For the text-containing cell, return its midpoint in [x, y] coordinate format. 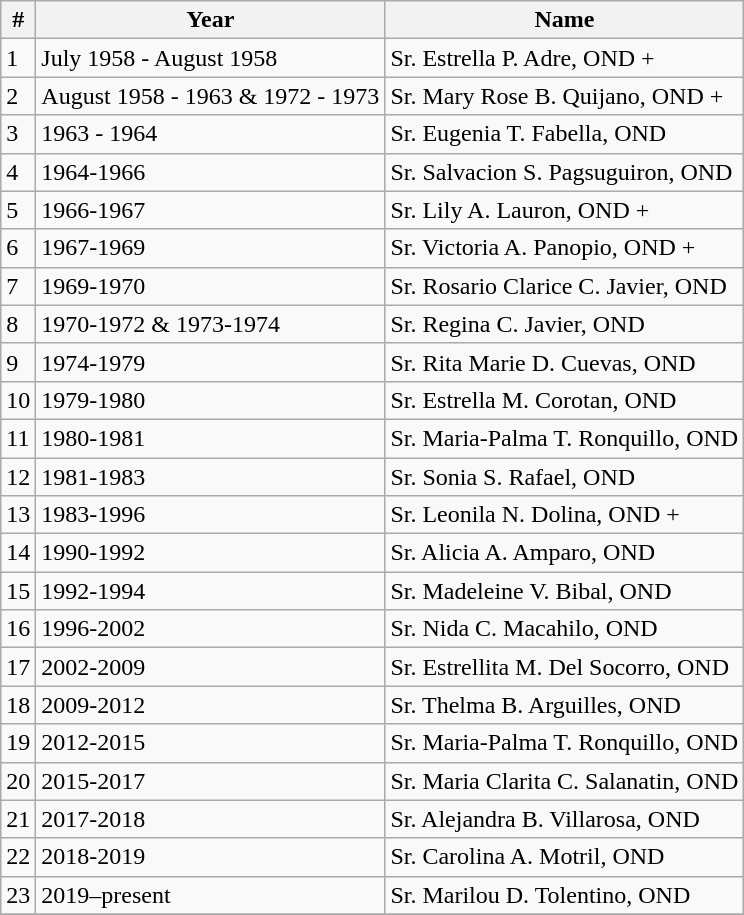
11 [18, 438]
1969-1970 [210, 286]
1992-1994 [210, 591]
2002-2009 [210, 667]
13 [18, 515]
Sr. Rosario Clarice C. Javier, OND [564, 286]
21 [18, 819]
Sr. Nida C. Macahilo, OND [564, 629]
8 [18, 324]
7 [18, 286]
1990-1992 [210, 553]
12 [18, 477]
Sr. Alejandra B. Villarosa, OND [564, 819]
15 [18, 591]
1983-1996 [210, 515]
Year [210, 20]
Sr. Carolina A. Motril, OND [564, 857]
August 1958 - 1963 & 1972 - 1973 [210, 96]
17 [18, 667]
2 [18, 96]
19 [18, 743]
1996-2002 [210, 629]
Sr. Regina C. Javier, OND [564, 324]
Sr. Estrellita M. Del Socorro, OND [564, 667]
16 [18, 629]
Sr. Estrella P. Adre, OND + [564, 58]
9 [18, 362]
Sr. Thelma B. Arguilles, OND [564, 705]
Sr. Maria Clarita C. Salanatin, OND [564, 781]
4 [18, 172]
Sr. Victoria A. Panopio, OND + [564, 248]
1964-1966 [210, 172]
1981-1983 [210, 477]
2019–present [210, 895]
1980-1981 [210, 438]
1974-1979 [210, 362]
Sr. Rita Marie D. Cuevas, OND [564, 362]
1 [18, 58]
20 [18, 781]
2012-2015 [210, 743]
18 [18, 705]
Sr. Eugenia T. Fabella, OND [564, 134]
Sr. Madeleine V. Bibal, OND [564, 591]
Sr. Marilou D. Tolentino, OND [564, 895]
Sr. Lily A. Lauron, OND + [564, 210]
23 [18, 895]
14 [18, 553]
Sr. Mary Rose B. Quijano, OND + [564, 96]
3 [18, 134]
1979-1980 [210, 400]
2017-2018 [210, 819]
# [18, 20]
2015-2017 [210, 781]
Sr. Estrella M. Corotan, OND [564, 400]
Sr. Sonia S. Rafael, OND [564, 477]
Sr. Salvacion S. Pagsuguiron, OND [564, 172]
22 [18, 857]
1970-1972 & 1973-1974 [210, 324]
2018-2019 [210, 857]
5 [18, 210]
2009-2012 [210, 705]
1963 - 1964 [210, 134]
July 1958 - August 1958 [210, 58]
Name [564, 20]
1966-1967 [210, 210]
Sr. Leonila N. Dolina, OND + [564, 515]
1967-1969 [210, 248]
6 [18, 248]
Sr. Alicia A. Amparo, OND [564, 553]
10 [18, 400]
